Pinpoint the cell where the given text exists, returning its (X, Y) midpoint coordinate. 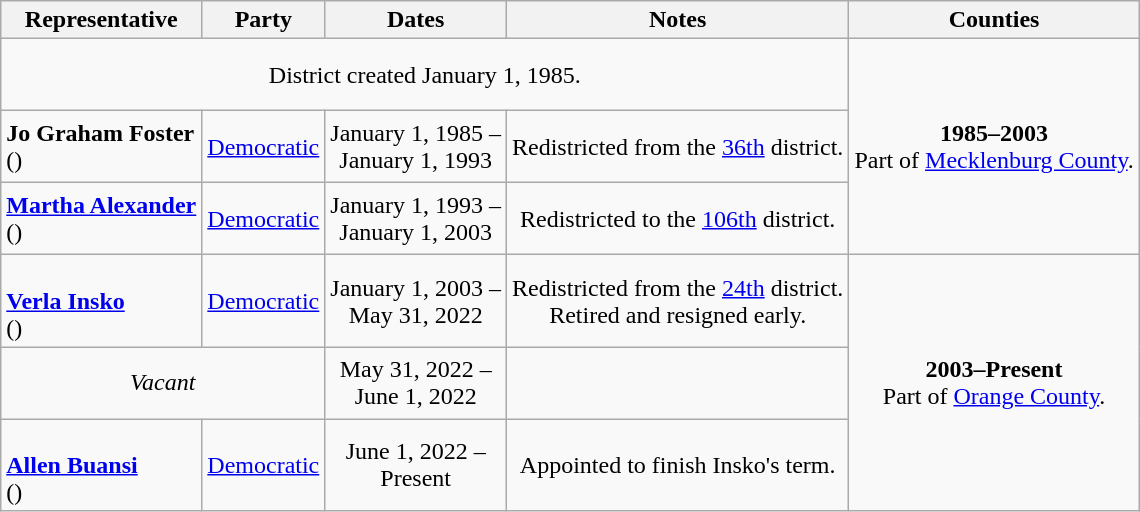
January 1, 2003 – May 31, 2022 (416, 301)
Verla Insko() (102, 301)
Redistricted from the 24th district. Retired and resigned early. (678, 301)
District created January 1, 1985. (425, 75)
Representative (102, 20)
Dates (416, 20)
Allen Buansi() (102, 465)
Counties (994, 20)
Appointed to finish Insko's term. (678, 465)
Redistricted from the 36th district. (678, 147)
Martha Alexander() (102, 219)
May 31, 2022 – June 1, 2022 (416, 383)
January 1, 1993 – January 1, 2003 (416, 219)
1985–2003 Part of Mecklenburg County. (994, 147)
Vacant (163, 383)
Notes (678, 20)
June 1, 2022 – Present (416, 465)
January 1, 1985 – January 1, 1993 (416, 147)
Jo Graham Foster() (102, 147)
Redistricted to the 106th district. (678, 219)
Party (264, 20)
2003–Present Part of Orange County. (994, 383)
